Output the [x, y] coordinate of the center of the cell containing the given text.  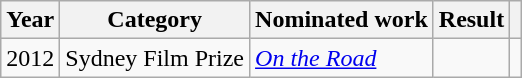
Sydney Film Prize [155, 58]
Result [471, 20]
Nominated work [342, 20]
Category [155, 20]
Year [30, 20]
On the Road [342, 58]
2012 [30, 58]
